From the cell containing the given text, extract its center point as [x, y] coordinate. 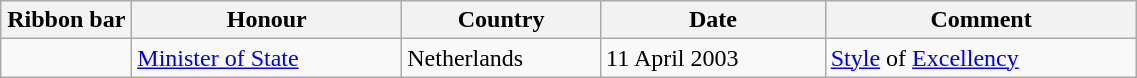
Comment [981, 20]
Honour [267, 20]
Style of Excellency [981, 58]
Country [502, 20]
11 April 2003 [714, 58]
Minister of State [267, 58]
Ribbon bar [66, 20]
Date [714, 20]
Netherlands [502, 58]
